Detect which cell encompasses the target text, then output its [X, Y] center coordinate. 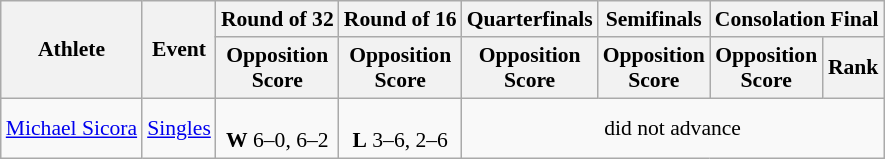
Athlete [72, 50]
Michael Sicora [72, 128]
Quarterfinals [530, 19]
Rank [854, 68]
Round of 32 [278, 19]
Semifinals [654, 19]
L 3–6, 2–6 [400, 128]
Consolation Final [797, 19]
Event [179, 50]
did not advance [673, 128]
W 6–0, 6–2 [278, 128]
Singles [179, 128]
Round of 16 [400, 19]
